Locate the cell with the specified text and output its (X, Y) center coordinate. 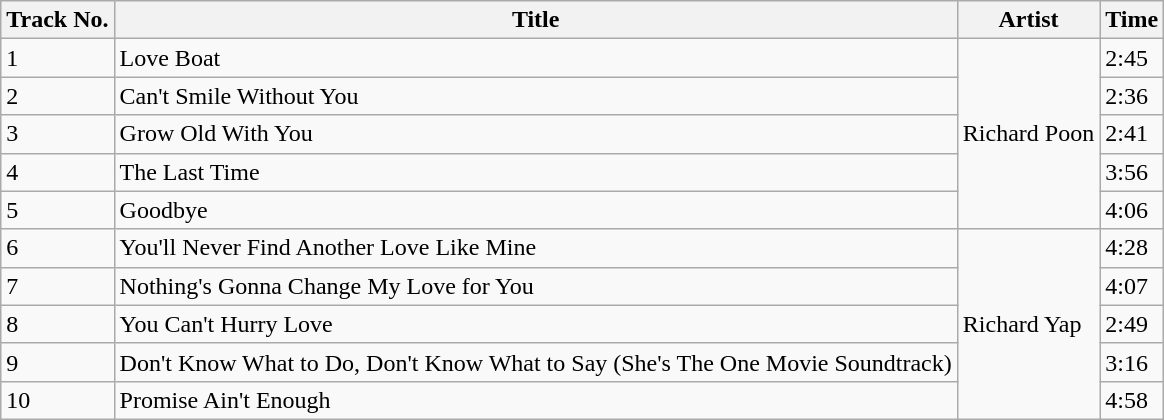
4:58 (1132, 400)
1 (58, 58)
Richard Yap (1028, 324)
4 (58, 172)
10 (58, 400)
The Last Time (536, 172)
2:49 (1132, 324)
2:36 (1132, 96)
Title (536, 20)
Promise Ain't Enough (536, 400)
2 (58, 96)
Grow Old With You (536, 134)
You Can't Hurry Love (536, 324)
8 (58, 324)
Goodbye (536, 210)
You'll Never Find Another Love Like Mine (536, 248)
Nothing's Gonna Change My Love for You (536, 286)
3:56 (1132, 172)
2:41 (1132, 134)
Love Boat (536, 58)
Richard Poon (1028, 134)
4:07 (1132, 286)
4:28 (1132, 248)
Can't Smile Without You (536, 96)
Don't Know What to Do, Don't Know What to Say (She's The One Movie Soundtrack) (536, 362)
3 (58, 134)
7 (58, 286)
Artist (1028, 20)
3:16 (1132, 362)
9 (58, 362)
Track No. (58, 20)
Time (1132, 20)
6 (58, 248)
4:06 (1132, 210)
5 (58, 210)
2:45 (1132, 58)
